Scan for the cell matching the given text and deliver its (x, y) coordinate at center. 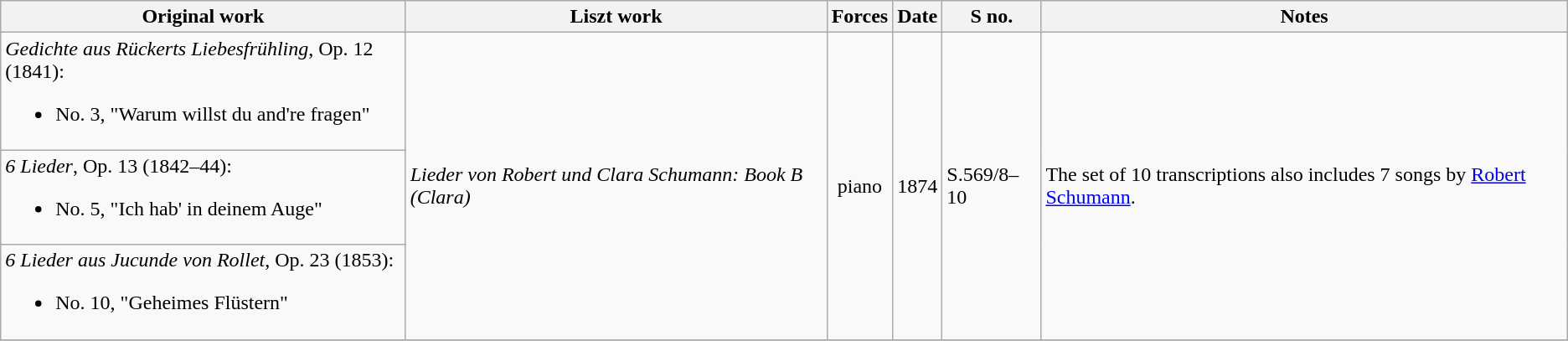
6 Lieder aus Jucunde von Rollet, Op. 23 (1853):No. 10, "Geheimes Flüstern" (203, 292)
The set of 10 transcriptions also includes 7 songs by Robert Schumann. (1304, 186)
S no. (992, 17)
Notes (1304, 17)
Liszt work (616, 17)
1874 (918, 186)
Original work (203, 17)
Gedichte aus Rückerts Liebesfrühling, Op. 12 (1841):No. 3, "Warum willst du and're fragen" (203, 91)
Lieder von Robert und Clara Schumann: Book B (Clara) (616, 186)
piano (859, 186)
Date (918, 17)
Forces (859, 17)
6 Lieder, Op. 13 (1842–44):No. 5, "Ich hab' in deinem Auge" (203, 198)
S.569/8–10 (992, 186)
